Identify which cell holds the provided text, then report its [X, Y] central coordinate. 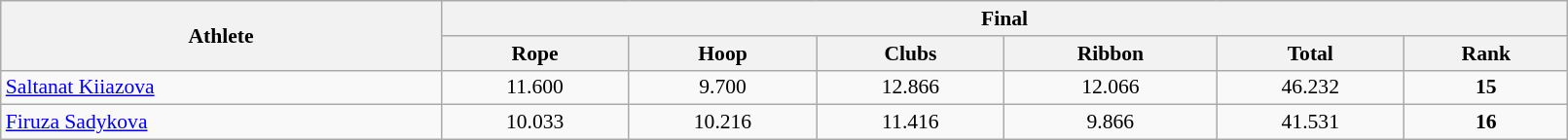
16 [1486, 122]
Total [1310, 53]
Final [1004, 18]
Rope [535, 53]
15 [1486, 87]
12.866 [911, 87]
10.033 [535, 122]
11.416 [911, 122]
12.066 [1111, 87]
Saltanat Kiiazova [221, 87]
Ribbon [1111, 53]
Hoop [722, 53]
Athlete [221, 35]
9.866 [1111, 122]
Firuza Sadykova [221, 122]
10.216 [722, 122]
41.531 [1310, 122]
11.600 [535, 87]
Clubs [911, 53]
9.700 [722, 87]
46.232 [1310, 87]
Rank [1486, 53]
